Capture the cell that displays the provided text and extract its [x, y] central coordinate. 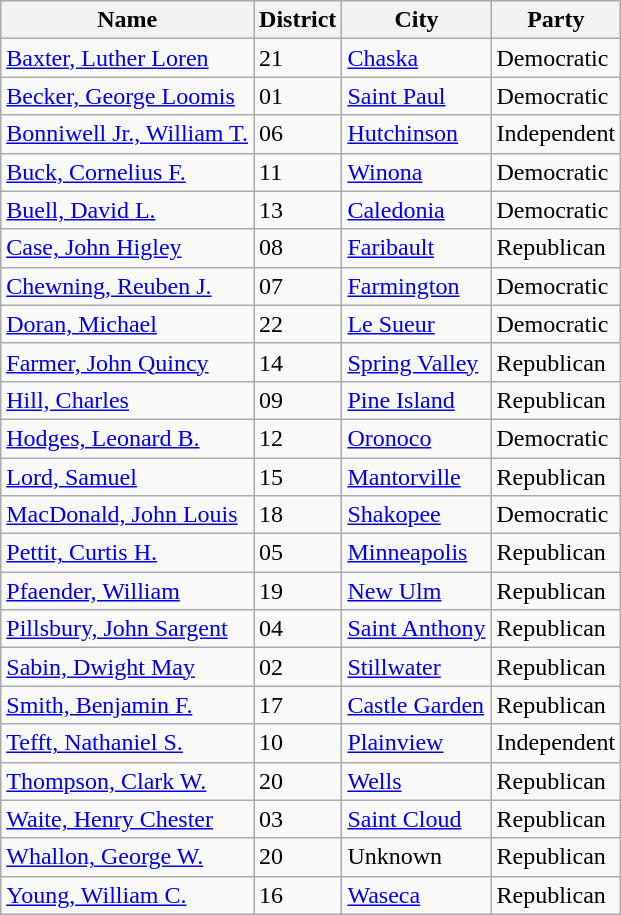
Farmer, John Quincy [128, 362]
19 [298, 591]
Bonniwell Jr., William T. [128, 134]
Chaska [416, 58]
Saint Cloud [416, 819]
Waseca [416, 895]
08 [298, 248]
Oronoco [416, 438]
City [416, 20]
Baxter, Luther Loren [128, 58]
District [298, 20]
11 [298, 172]
Hill, Charles [128, 400]
22 [298, 324]
Faribault [416, 248]
Minneapolis [416, 553]
Pfaender, William [128, 591]
Castle Garden [416, 705]
09 [298, 400]
Buck, Cornelius F. [128, 172]
Case, John Higley [128, 248]
15 [298, 477]
Wells [416, 781]
Name [128, 20]
05 [298, 553]
Sabin, Dwight May [128, 667]
Party [556, 20]
Hodges, Leonard B. [128, 438]
Caledonia [416, 210]
Pettit, Curtis H. [128, 553]
Buell, David L. [128, 210]
Stillwater [416, 667]
Plainview [416, 743]
Thompson, Clark W. [128, 781]
Whallon, George W. [128, 857]
Waite, Henry Chester [128, 819]
Mantorville [416, 477]
07 [298, 286]
01 [298, 96]
06 [298, 134]
03 [298, 819]
13 [298, 210]
Becker, George Loomis [128, 96]
02 [298, 667]
Pillsbury, John Sargent [128, 629]
21 [298, 58]
Young, William C. [128, 895]
Farmington [416, 286]
Saint Anthony [416, 629]
Lord, Samuel [128, 477]
14 [298, 362]
10 [298, 743]
Doran, Michael [128, 324]
Shakopee [416, 515]
Chewning, Reuben J. [128, 286]
17 [298, 705]
Unknown [416, 857]
Le Sueur [416, 324]
04 [298, 629]
12 [298, 438]
MacDonald, John Louis [128, 515]
Winona [416, 172]
18 [298, 515]
Pine Island [416, 400]
Spring Valley [416, 362]
New Ulm [416, 591]
16 [298, 895]
Smith, Benjamin F. [128, 705]
Hutchinson [416, 134]
Saint Paul [416, 96]
Tefft, Nathaniel S. [128, 743]
